Output the [x, y] coordinate of the center of the cell containing the given text.  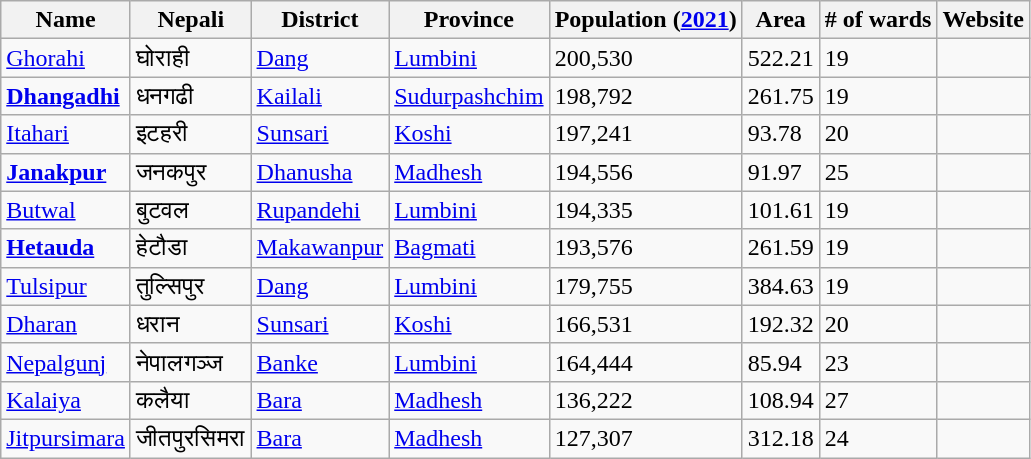
Banke [320, 362]
261.75 [780, 96]
Janakpur [66, 172]
Dhanusha [320, 172]
193,576 [646, 248]
Itahari [66, 134]
27 [878, 400]
127,307 [646, 438]
179,755 [646, 286]
261.59 [780, 248]
तुल्सिपुर [190, 286]
23 [878, 362]
Dharan [66, 324]
Website [983, 20]
197,241 [646, 134]
इटहरी [190, 134]
Dhangadhi [66, 96]
85.94 [780, 362]
धनगढी [190, 96]
312.18 [780, 438]
Jitpursimara [66, 438]
Province [469, 20]
कलैया [190, 400]
Makawanpur [320, 248]
Bagmati [469, 248]
93.78 [780, 134]
194,556 [646, 172]
Sudurpashchim [469, 96]
Name [66, 20]
194,335 [646, 210]
बुटवल [190, 210]
Ghorahi [66, 58]
25 [878, 172]
District [320, 20]
Kailali [320, 96]
101.61 [780, 210]
Tulsipur [66, 286]
108.94 [780, 400]
हेटौडा [190, 248]
Population (2021) [646, 20]
136,222 [646, 400]
166,531 [646, 324]
Butwal [66, 210]
Nepalgunj [66, 362]
384.63 [780, 286]
जीतपुरसिमरा [190, 438]
200,530 [646, 58]
Rupandehi [320, 210]
Nepali [190, 20]
198,792 [646, 96]
# of wards [878, 20]
Kalaiya [66, 400]
24 [878, 438]
522.21 [780, 58]
164,444 [646, 362]
Area [780, 20]
192.32 [780, 324]
91.97 [780, 172]
धरान [190, 324]
Hetauda [66, 248]
नेपालगञ्ज [190, 362]
जनकपुर [190, 172]
घोराही [190, 58]
